Determine the [X, Y] coordinate at the center of the cell enclosing the given text.  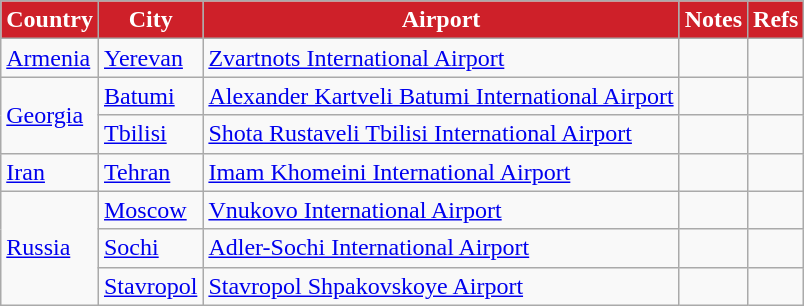
Georgia [50, 115]
Armenia [50, 58]
Batumi [150, 96]
Yerevan [150, 58]
Country [50, 20]
Airport [441, 20]
Imam Khomeini International Airport [441, 172]
Moscow [150, 210]
Tehran [150, 172]
Shota Rustaveli Tbilisi International Airport [441, 134]
Stavropol [150, 286]
Tbilisi [150, 134]
Alexander Kartveli Batumi International Airport [441, 96]
Refs [776, 20]
Adler-Sochi International Airport [441, 248]
Iran [50, 172]
City [150, 20]
Russia [50, 248]
Zvartnots International Airport [441, 58]
Vnukovo International Airport [441, 210]
Notes [713, 20]
Sochi [150, 248]
Stavropol Shpakovskoye Airport [441, 286]
